Provide the (x, y) coordinate of the cell's center where the given text is located.  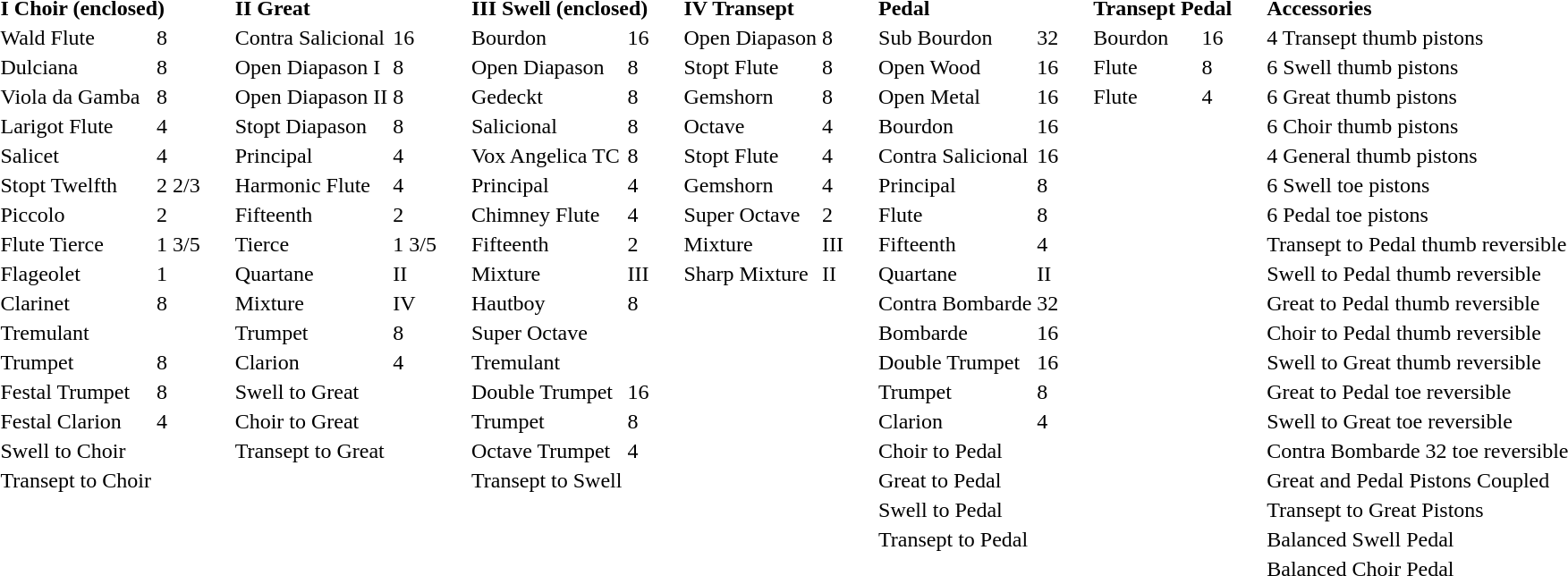
Open Metal (955, 97)
Harmonic Flute (311, 185)
Tremulant (546, 362)
Hautboy (546, 303)
Open Diapason I (311, 67)
Gedeckt (546, 97)
Stopt Diapason (311, 126)
Contra Bombarde (955, 303)
Choir to Great (311, 421)
Salicional (546, 126)
Choir to Pedal (955, 451)
Transept to Swell (546, 480)
Swell to Pedal (955, 510)
Octave (750, 126)
2 2/3 (178, 185)
IV (415, 303)
Vox Angelica TC (546, 156)
1 (178, 274)
Transept to Great (311, 451)
Octave Trumpet (546, 451)
Transept to Pedal (955, 539)
Bombarde (955, 333)
Great to Pedal (955, 480)
Swell to Great (311, 392)
Tierce (311, 244)
Open Diapason II (311, 97)
Sub Bourdon (955, 38)
Chimney Flute (546, 215)
Sharp Mixture (750, 274)
Open Wood (955, 67)
